Output the (x, y) coordinate of the center of the cell containing the given text.  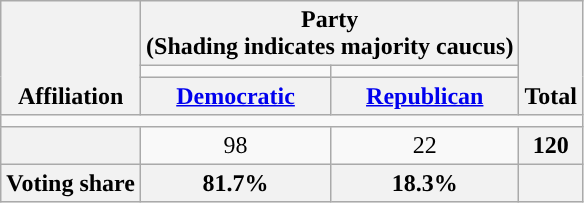
81.7% (236, 183)
Total (551, 58)
120 (551, 145)
Voting share (71, 183)
Democratic (236, 96)
Party (Shading indicates majority caucus) (330, 34)
98 (236, 145)
Republican (425, 96)
22 (425, 145)
Affiliation (71, 58)
18.3% (425, 183)
